Locate the cell with the specified text and output its (X, Y) center coordinate. 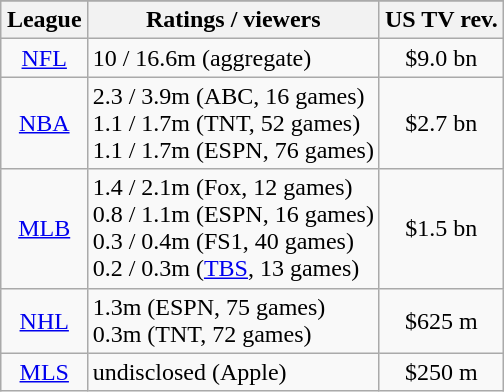
$2.7 bn (441, 123)
$250 m (441, 372)
1.3m (ESPN, 75 games) 0.3m (TNT, 72 games) (233, 320)
10 / 16.6m (aggregate) (233, 58)
League (44, 20)
$625 m (441, 320)
2.3 / 3.9m (ABC, 16 games) 1.1 / 1.7m (TNT, 52 games) 1.1 / 1.7m (ESPN, 76 games) (233, 123)
NHL (44, 320)
MLB (44, 228)
undisclosed (Apple) (233, 372)
NFL (44, 58)
US TV rev. (441, 20)
$9.0 bn (441, 58)
NBA (44, 123)
1.4 / 2.1m (Fox, 12 games) 0.8 / 1.1m (ESPN, 16 games) 0.3 / 0.4m (FS1, 40 games) 0.2 / 0.3m (TBS, 13 games) (233, 228)
Ratings / viewers (233, 20)
MLS (44, 372)
$1.5 bn (441, 228)
